Determine the [X, Y] coordinate at the center of the cell enclosing the given text.  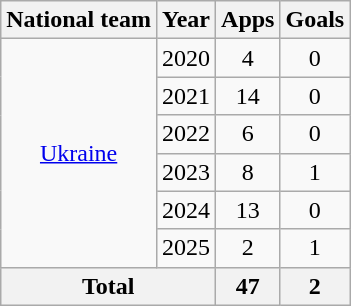
Apps [248, 20]
National team [79, 20]
Year [186, 20]
4 [248, 58]
13 [248, 210]
Goals [315, 20]
Total [108, 286]
14 [248, 96]
2020 [186, 58]
8 [248, 172]
6 [248, 134]
47 [248, 286]
2023 [186, 172]
Ukraine [79, 153]
2025 [186, 248]
2021 [186, 96]
2022 [186, 134]
2024 [186, 210]
